Locate the cell with the specified text and output its [x, y] center coordinate. 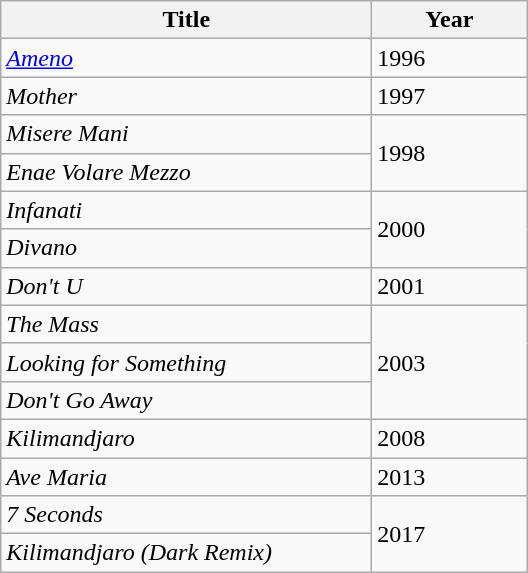
Kilimandjaro [186, 438]
Divano [186, 248]
Ameno [186, 58]
2001 [450, 286]
The Mass [186, 324]
1997 [450, 96]
Title [186, 20]
1996 [450, 58]
Looking for Something [186, 362]
2003 [450, 362]
Don't U [186, 286]
Don't Go Away [186, 400]
Misere Mani [186, 134]
Infanati [186, 210]
2008 [450, 438]
2017 [450, 534]
Kilimandjaro (Dark Remix) [186, 553]
Enae Volare Mezzo [186, 172]
7 Seconds [186, 515]
1998 [450, 153]
2013 [450, 477]
Mother [186, 96]
Ave Maria [186, 477]
2000 [450, 229]
Year [450, 20]
